Output the [X, Y] coordinate of the center of the cell containing the given text.  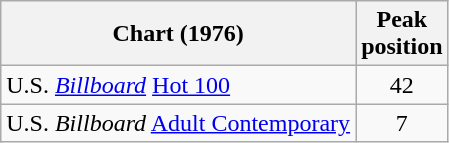
Peakposition [402, 34]
U.S. Billboard Adult Contemporary [178, 123]
42 [402, 85]
7 [402, 123]
U.S. Billboard Hot 100 [178, 85]
Chart (1976) [178, 34]
